Search for the cell housing the specified text and yield its (x, y) center coordinate. 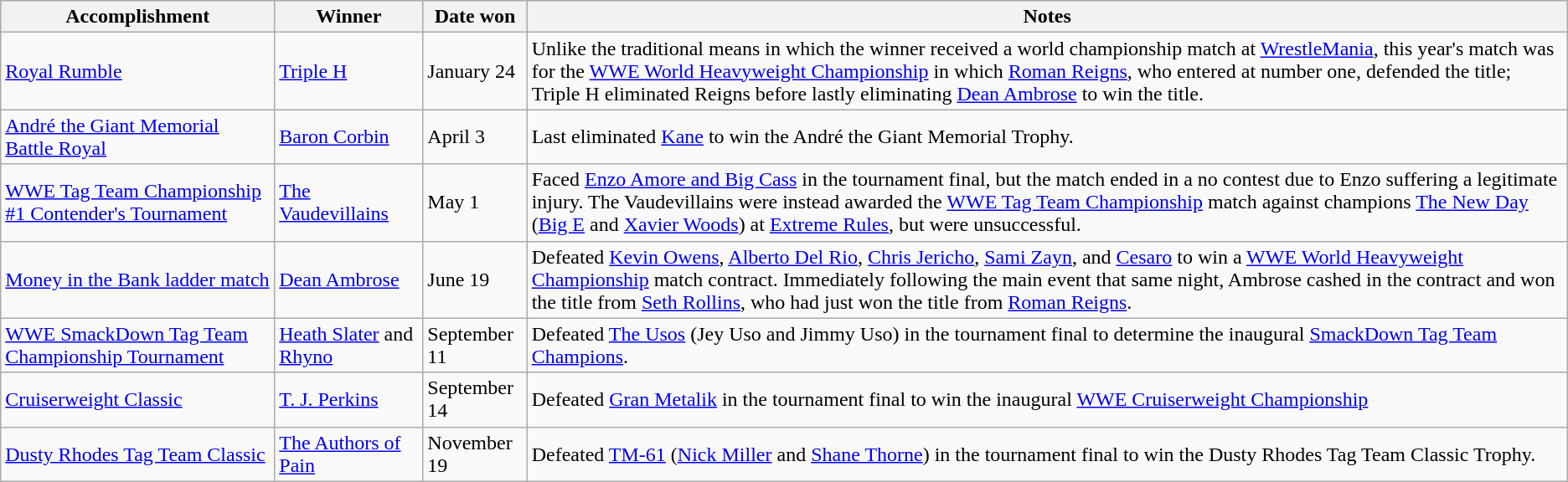
Winner (348, 17)
The Authors of Pain (348, 454)
May 1 (475, 203)
Defeated Gran Metalik in the tournament final to win the inaugural WWE Cruiserweight Championship (1047, 400)
Dusty Rhodes Tag Team Classic (137, 454)
November 19 (475, 454)
Dean Ambrose (348, 279)
April 3 (475, 137)
Money in the Bank ladder match (137, 279)
The Vaudevillains (348, 203)
Last eliminated Kane to win the André the Giant Memorial Trophy. (1047, 137)
Date won (475, 17)
Notes (1047, 17)
Heath Slater and Rhyno (348, 345)
Accomplishment (137, 17)
Royal Rumble (137, 71)
Baron Corbin (348, 137)
Triple H (348, 71)
Defeated TM-61 (Nick Miller and Shane Thorne) in the tournament final to win the Dusty Rhodes Tag Team Classic Trophy. (1047, 454)
André the Giant Memorial Battle Royal (137, 137)
T. J. Perkins (348, 400)
Cruiserweight Classic (137, 400)
January 24 (475, 71)
September 11 (475, 345)
WWE Tag Team Championship #1 Contender's Tournament (137, 203)
Defeated The Usos (Jey Uso and Jimmy Uso) in the tournament final to determine the inaugural SmackDown Tag Team Champions. (1047, 345)
WWE SmackDown Tag Team Championship Tournament (137, 345)
September 14 (475, 400)
June 19 (475, 279)
